Return (x, y) of the center of cell containing provided text 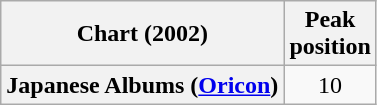
Chart (2002) (142, 34)
Peak position (330, 34)
10 (330, 85)
Japanese Albums (Oricon) (142, 85)
